From the cell containing the given text, extract its center point as [x, y] coordinate. 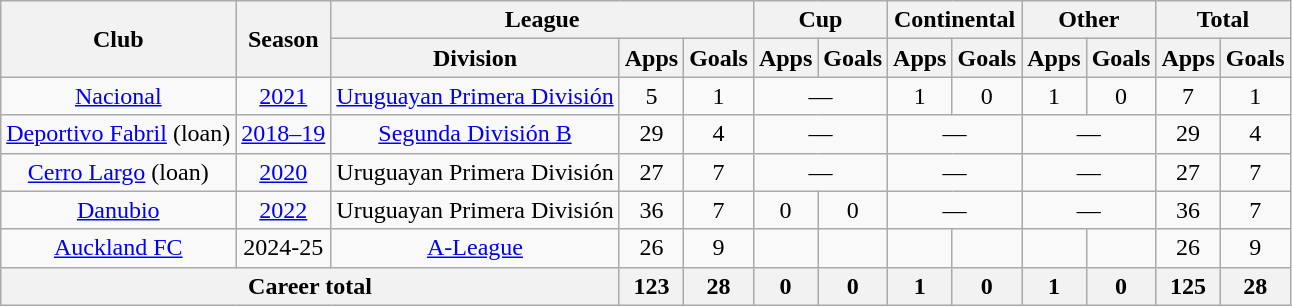
5 [651, 96]
Auckland FC [118, 248]
2021 [284, 96]
Season [284, 39]
2018–19 [284, 134]
Segunda División B [475, 134]
2022 [284, 210]
Total [1223, 20]
125 [1188, 286]
Division [475, 58]
Career total [310, 286]
Continental [955, 20]
Cerro Largo (loan) [118, 172]
Deportivo Fabril (loan) [118, 134]
Cup [820, 20]
123 [651, 286]
2020 [284, 172]
Club [118, 39]
Other [1089, 20]
2024-25 [284, 248]
A-League [475, 248]
League [542, 20]
Danubio [118, 210]
Nacional [118, 96]
